Return the (x, y) coordinate for the center point of the cell that contains the specified text.  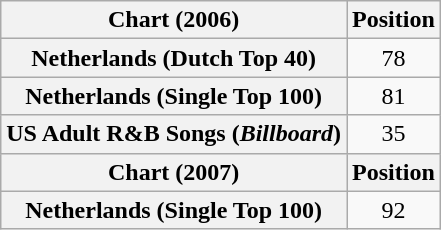
US Adult R&B Songs (Billboard) (174, 134)
Chart (2006) (174, 20)
81 (394, 96)
92 (394, 210)
35 (394, 134)
78 (394, 58)
Chart (2007) (174, 172)
Netherlands (Dutch Top 40) (174, 58)
